Locate the cell with the specified text and output its [X, Y] center coordinate. 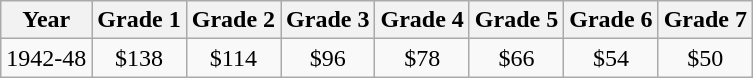
Year [46, 20]
Grade 4 [422, 20]
Grade 1 [139, 20]
$78 [422, 58]
Grade 6 [611, 20]
$54 [611, 58]
Grade 7 [705, 20]
Grade 3 [328, 20]
Grade 2 [233, 20]
$96 [328, 58]
1942-48 [46, 58]
$138 [139, 58]
$50 [705, 58]
Grade 5 [516, 20]
$66 [516, 58]
$114 [233, 58]
